Extract the (x, y) coordinate from the center of the cell holding the provided text.  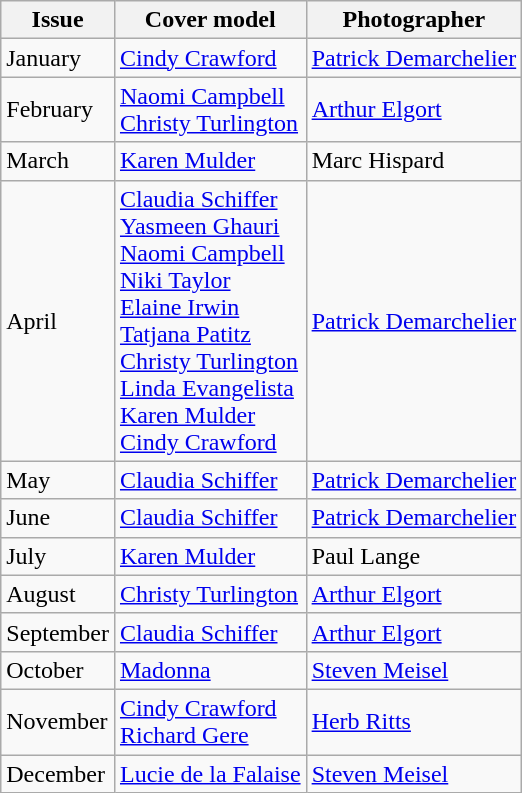
Photographer (414, 20)
February (58, 110)
September (58, 632)
Madonna (210, 670)
November (58, 722)
December (58, 773)
June (58, 518)
March (58, 161)
Cindy Crawford (210, 58)
April (58, 320)
Issue (58, 20)
Christy Turlington (210, 594)
January (58, 58)
July (58, 556)
October (58, 670)
Lucie de la Falaise (210, 773)
Naomi CampbellChristy Turlington (210, 110)
Cover model (210, 20)
August (58, 594)
Marc Hispard (414, 161)
Herb Ritts (414, 722)
May (58, 480)
Paul Lange (414, 556)
Cindy CrawfordRichard Gere (210, 722)
Claudia SchifferYasmeen GhauriNaomi CampbellNiki TaylorElaine IrwinTatjana PatitzChristy TurlingtonLinda EvangelistaKaren MulderCindy Crawford (210, 320)
